Find where the given text appears and provide that cell's center as [X, Y] coordinate. 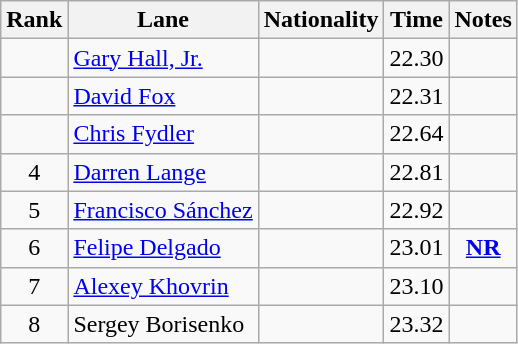
Francisco Sánchez [163, 210]
23.01 [416, 248]
Felipe Delgado [163, 248]
Chris Fydler [163, 134]
Time [416, 20]
Alexey Khovrin [163, 286]
7 [34, 286]
4 [34, 172]
22.81 [416, 172]
Lane [163, 20]
Darren Lange [163, 172]
5 [34, 210]
22.92 [416, 210]
22.64 [416, 134]
Sergey Borisenko [163, 324]
23.32 [416, 324]
6 [34, 248]
Gary Hall, Jr. [163, 58]
Nationality [321, 20]
8 [34, 324]
22.31 [416, 96]
23.10 [416, 286]
22.30 [416, 58]
Rank [34, 20]
David Fox [163, 96]
NR [483, 248]
Notes [483, 20]
